Capture the cell that displays the provided text and extract its (x, y) central coordinate. 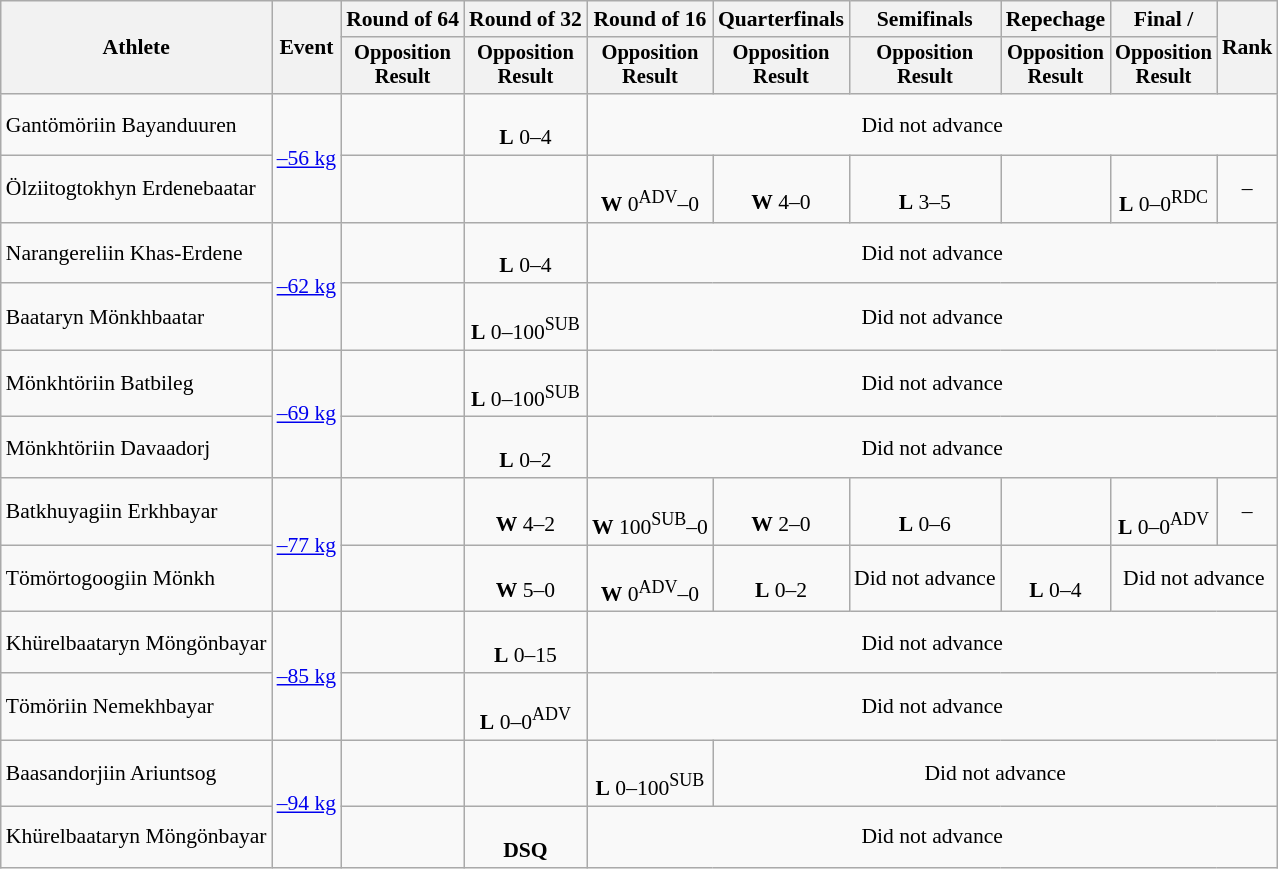
L 3–5 (925, 190)
–56 kg (306, 158)
Rank (1248, 48)
W 2–0 (781, 512)
W 4–2 (526, 512)
–69 kg (306, 414)
–77 kg (306, 545)
Round of 16 (650, 19)
Tömöriin Nemekhbayar (136, 706)
W 100SUB–0 (650, 512)
DSQ (526, 838)
–85 kg (306, 676)
Quarterfinals (781, 19)
Gantömöriin Bayanduuren (136, 124)
Tömörtogoogiin Mönkh (136, 578)
Final / (1164, 19)
W 5–0 (526, 578)
Narangereliin Khas-Erdene (136, 252)
Round of 32 (526, 19)
Event (306, 48)
Athlete (136, 48)
L 0–6 (925, 512)
Semifinals (925, 19)
L 0–15 (526, 642)
Baasandorjiin Ariuntsog (136, 774)
W 4–0 (781, 190)
–94 kg (306, 804)
Round of 64 (402, 19)
Ölziitogtokhyn Erdenebaatar (136, 190)
Mönkhtöriin Batbileg (136, 384)
Baataryn Mönkhbaatar (136, 318)
–62 kg (306, 286)
Repechage (1056, 19)
Mönkhtöriin Davaadorj (136, 448)
L 0–0RDC (1164, 190)
Batkhuyagiin Erkhbayar (136, 512)
